Determine the (x, y) coordinate at the center of the cell enclosing the given text.  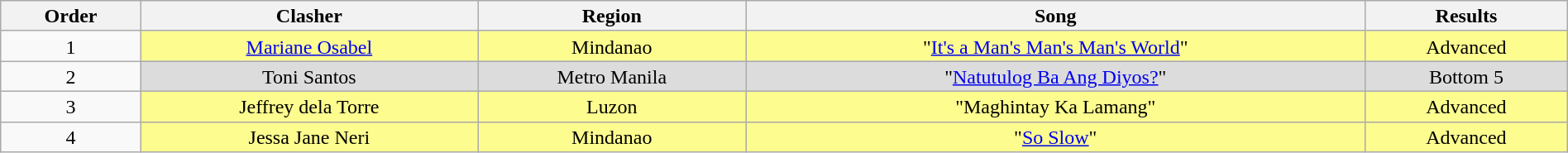
2 (71, 76)
"So Slow" (1055, 137)
Results (1467, 17)
4 (71, 137)
Bottom 5 (1467, 76)
Clasher (309, 17)
Song (1055, 17)
Order (71, 17)
"Maghintay Ka Lamang" (1055, 106)
3 (71, 106)
Toni Santos (309, 76)
Region (612, 17)
1 (71, 46)
"Natutulog Ba Ang Diyos?" (1055, 76)
"It's a Man's Man's Man's World" (1055, 46)
Metro Manila (612, 76)
Jeffrey dela Torre (309, 106)
Mariane Osabel (309, 46)
Jessa Jane Neri (309, 137)
Luzon (612, 106)
